Capture the cell that displays the provided text and extract its [X, Y] central coordinate. 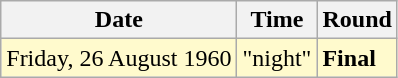
"night" [277, 58]
Round [357, 20]
Time [277, 20]
Date [119, 20]
Final [357, 58]
Friday, 26 August 1960 [119, 58]
